Scan for the cell matching the given text and deliver its [X, Y] coordinate at center. 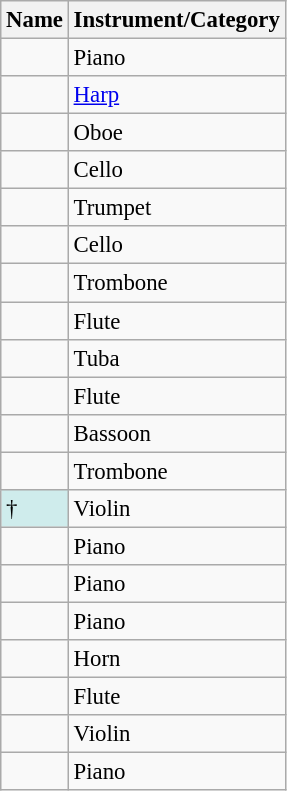
Bassoon [176, 433]
Horn [176, 659]
Name [35, 20]
† [35, 509]
Oboe [176, 133]
Trumpet [176, 208]
Tuba [176, 358]
Harp [176, 95]
Instrument/Category [176, 20]
